Detect which cell encompasses the target text, then output its (X, Y) center coordinate. 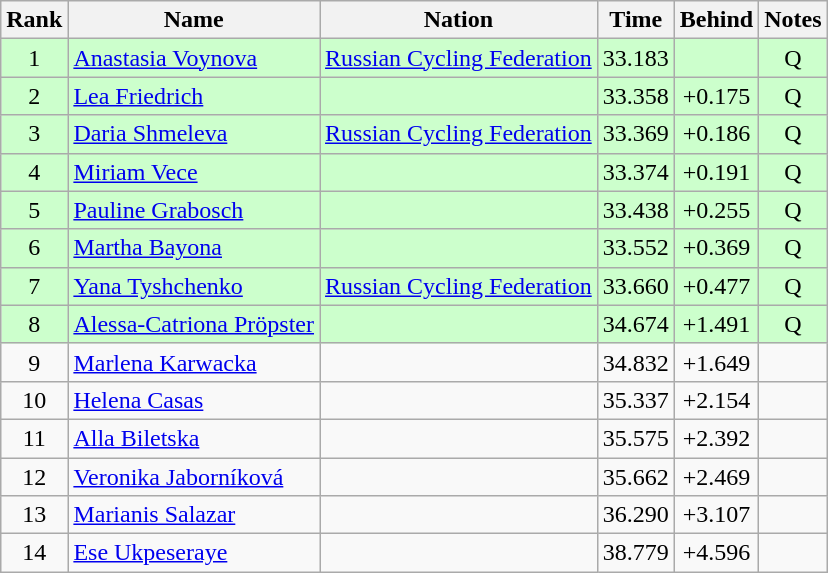
Veronika Jaborníková (194, 477)
33.183 (636, 58)
+0.477 (716, 286)
Ese Ukpeseraye (194, 553)
33.358 (636, 96)
1 (34, 58)
35.337 (636, 400)
+4.596 (716, 553)
Marianis Salazar (194, 515)
36.290 (636, 515)
Pauline Grabosch (194, 210)
Nation (459, 20)
7 (34, 286)
11 (34, 438)
Notes (793, 20)
34.674 (636, 324)
+3.107 (716, 515)
35.575 (636, 438)
Behind (716, 20)
Time (636, 20)
+1.649 (716, 362)
+2.392 (716, 438)
+1.491 (716, 324)
Anastasia Voynova (194, 58)
Daria Shmeleva (194, 134)
2 (34, 96)
4 (34, 172)
+2.154 (716, 400)
35.662 (636, 477)
33.552 (636, 248)
Alessa-Catriona Pröpster (194, 324)
+0.255 (716, 210)
33.660 (636, 286)
Yana Tyshchenko (194, 286)
Rank (34, 20)
+2.469 (716, 477)
12 (34, 477)
Name (194, 20)
38.779 (636, 553)
14 (34, 553)
Miriam Vece (194, 172)
3 (34, 134)
13 (34, 515)
10 (34, 400)
33.438 (636, 210)
+0.191 (716, 172)
6 (34, 248)
9 (34, 362)
8 (34, 324)
Lea Friedrich (194, 96)
+0.369 (716, 248)
Marlena Karwacka (194, 362)
+0.175 (716, 96)
+0.186 (716, 134)
Alla Biletska (194, 438)
Martha Bayona (194, 248)
5 (34, 210)
33.369 (636, 134)
34.832 (636, 362)
Helena Casas (194, 400)
33.374 (636, 172)
